Identify which cell holds the provided text, then report its (x, y) central coordinate. 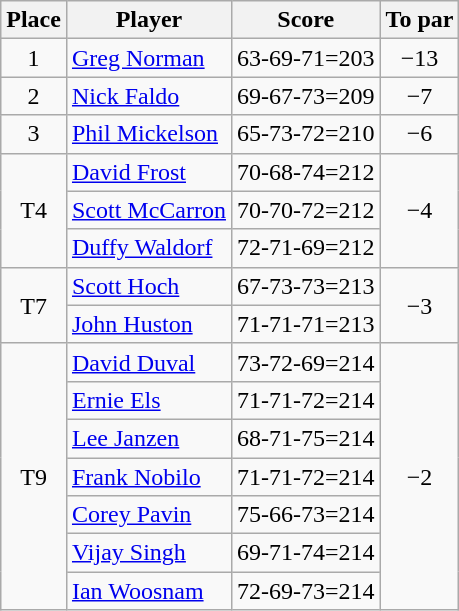
1 (34, 58)
T9 (34, 476)
−4 (420, 210)
Nick Faldo (148, 96)
−2 (420, 476)
−13 (420, 58)
Ian Woosnam (148, 591)
David Duval (148, 362)
−6 (420, 134)
Player (148, 20)
73-72-69=214 (306, 362)
69-67-73=209 (306, 96)
70-70-72=212 (306, 210)
3 (34, 134)
Duffy Waldorf (148, 248)
69-71-74=214 (306, 553)
Greg Norman (148, 58)
Scott Hoch (148, 286)
David Frost (148, 172)
Phil Mickelson (148, 134)
Vijay Singh (148, 553)
72-71-69=212 (306, 248)
−7 (420, 96)
Place (34, 20)
71-71-71=213 (306, 324)
68-71-75=214 (306, 438)
Score (306, 20)
−3 (420, 305)
65-73-72=210 (306, 134)
72-69-73=214 (306, 591)
Ernie Els (148, 400)
67-73-73=213 (306, 286)
75-66-73=214 (306, 515)
T7 (34, 305)
John Huston (148, 324)
Corey Pavin (148, 515)
T4 (34, 210)
Lee Janzen (148, 438)
70-68-74=212 (306, 172)
Frank Nobilo (148, 477)
2 (34, 96)
To par (420, 20)
63-69-71=203 (306, 58)
Scott McCarron (148, 210)
